From the cell containing the given text, extract its center point as (X, Y) coordinate. 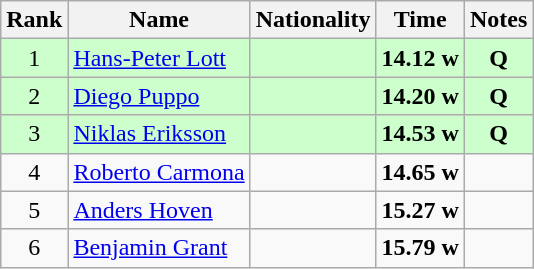
6 (34, 248)
14.53 w (420, 134)
Nationality (313, 20)
Diego Puppo (159, 96)
Name (159, 20)
Niklas Eriksson (159, 134)
Anders Hoven (159, 210)
3 (34, 134)
Rank (34, 20)
15.79 w (420, 248)
5 (34, 210)
14.20 w (420, 96)
2 (34, 96)
14.65 w (420, 172)
Hans-Peter Lott (159, 58)
14.12 w (420, 58)
Roberto Carmona (159, 172)
Notes (498, 20)
15.27 w (420, 210)
1 (34, 58)
Time (420, 20)
Benjamin Grant (159, 248)
4 (34, 172)
